Locate the cell with the specified text and output its [x, y] center coordinate. 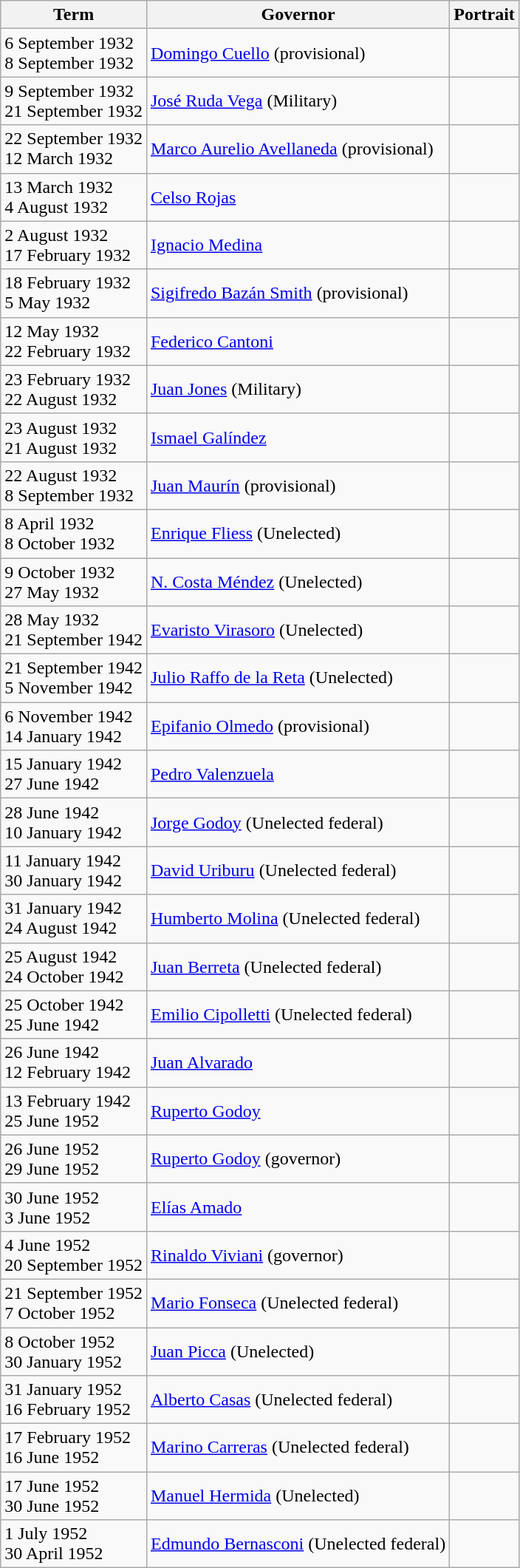
Epifanio Olmedo (provisional) [298, 726]
31 January 1952 16 February 1952 [74, 1400]
Julio Raffo de la Reta (Unelected) [298, 679]
Rinaldo Viviani (governor) [298, 1255]
Jorge Godoy (Unelected federal) [298, 822]
26 June 1942 12 February 1942 [74, 1063]
Ignacio Medina [298, 245]
José Ruda Vega (Military) [298, 101]
Ismael Galíndez [298, 438]
1 July 1952 30 April 1952 [74, 1544]
23 February 1932 22 August 1932 [74, 389]
Edmundo Bernasconi (Unelected federal) [298, 1544]
6 November 1942 14 January 1942 [74, 726]
Ruperto Godoy [298, 1110]
17 February 1952 16 June 1952 [74, 1447]
12 May 1932 22 February 1932 [74, 342]
Juan Berreta (Unelected federal) [298, 967]
Domingo Cuello (provisional) [298, 53]
28 June 1942 10 January 1942 [74, 822]
Ruperto Godoy (governor) [298, 1159]
Juan Picca (Unelected) [298, 1351]
25 October 1942 25 June 1942 [74, 1014]
22 August 1932 8 September 1932 [74, 485]
Elías Amado [298, 1206]
Federico Cantoni [298, 342]
Emilio Cipolletti (Unelected federal) [298, 1014]
9 September 1932 21 September 1932 [74, 101]
Enrique Fliess (Unelected) [298, 534]
Sigifredo Bazán Smith (provisional) [298, 293]
Humberto Molina (Unelected federal) [298, 918]
6 September 1932 8 September 1932 [74, 53]
9 October 1932 27 May 1932 [74, 581]
18 February 1932 5 May 1932 [74, 293]
17 June 1952 30 June 1952 [74, 1496]
Pedro Valenzuela [298, 775]
Juan Alvarado [298, 1063]
2 August 1932 17 February 1932 [74, 245]
N. Costa Méndez (Unelected) [298, 581]
Evaristo Virasoro (Unelected) [298, 630]
26 June 1952 29 June 1952 [74, 1159]
Term [74, 15]
Portrait [485, 15]
22 September 1932 12 March 1932 [74, 149]
21 September 1942 5 November 1942 [74, 679]
30 June 1952 3 June 1952 [74, 1206]
8 October 1952 30 January 1952 [74, 1351]
Juan Maurín (provisional) [298, 485]
Governor [298, 15]
31 January 1942 24 August 1942 [74, 918]
23 August 1932 21 August 1932 [74, 438]
Marco Aurelio Avellaneda (provisional) [298, 149]
Juan Jones (Military) [298, 389]
13 February 1942 25 June 1952 [74, 1110]
Celso Rojas [298, 197]
28 May 1932 21 September 1942 [74, 630]
4 June 1952 20 September 1952 [74, 1255]
13 March 1932 4 August 1932 [74, 197]
15 January 1942 27 June 1942 [74, 775]
Mario Fonseca (Unelected federal) [298, 1303]
8 April 1932 8 October 1932 [74, 534]
Manuel Hermida (Unelected) [298, 1496]
David Uriburu (Unelected federal) [298, 871]
Marino Carreras (Unelected federal) [298, 1447]
21 September 1952 7 October 1952 [74, 1303]
11 January 1942 30 January 1942 [74, 871]
25 August 1942 24 October 1942 [74, 967]
Alberto Casas (Unelected federal) [298, 1400]
